Identify which cell holds the provided text, then report its (x, y) central coordinate. 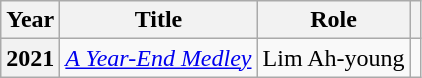
2021 (30, 58)
Title (158, 20)
A Year-End Medley (158, 58)
Lim Ah-young (334, 58)
Role (334, 20)
Year (30, 20)
